Return (x, y) of the center of cell containing provided text 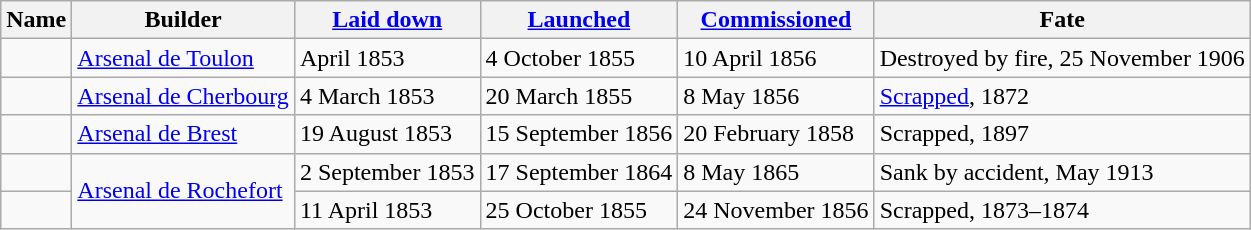
25 October 1855 (579, 210)
19 August 1853 (387, 134)
April 1853 (387, 58)
4 October 1855 (579, 58)
Arsenal de Rochefort (184, 191)
Builder (184, 20)
Fate (1062, 20)
17 September 1864 (579, 172)
Destroyed by fire, 25 November 1906 (1062, 58)
Arsenal de Cherbourg (184, 96)
Launched (579, 20)
11 April 1853 (387, 210)
15 September 1856 (579, 134)
24 November 1856 (776, 210)
20 March 1855 (579, 96)
4 March 1853 (387, 96)
Sank by accident, May 1913 (1062, 172)
Scrapped, 1872 (1062, 96)
Arsenal de Brest (184, 134)
8 May 1865 (776, 172)
Scrapped, 1897 (1062, 134)
Laid down (387, 20)
20 February 1858 (776, 134)
Name (36, 20)
Arsenal de Toulon (184, 58)
2 September 1853 (387, 172)
Scrapped, 1873–1874 (1062, 210)
8 May 1856 (776, 96)
Commissioned (776, 20)
10 April 1856 (776, 58)
